Output the (X, Y) coordinate of the center of the cell containing the given text.  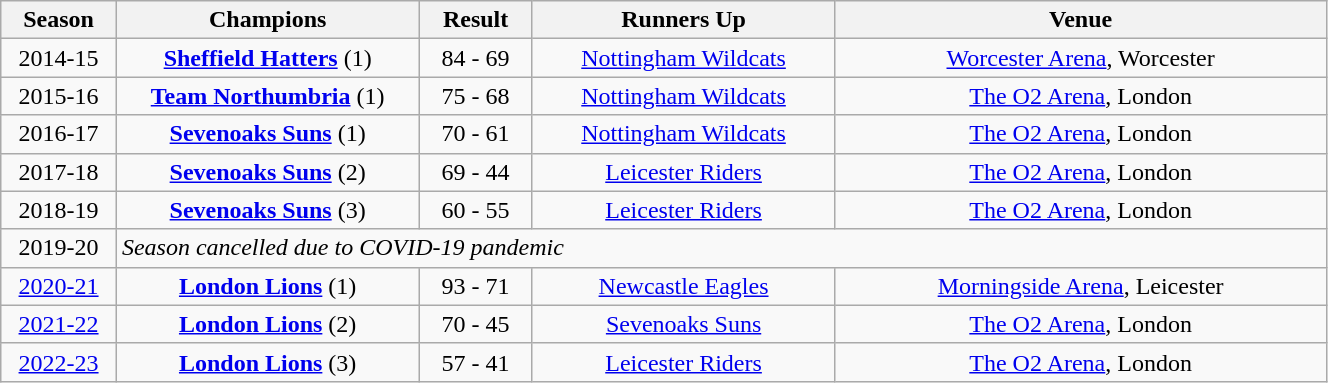
Sevenoaks Suns (684, 324)
60 - 55 (476, 210)
Morningside Arena, Leicester (1081, 286)
2021-22 (59, 324)
2015-16 (59, 96)
2016-17 (59, 134)
London Lions (1) (268, 286)
Worcester Arena, Worcester (1081, 58)
Season (59, 20)
London Lions (2) (268, 324)
London Lions (3) (268, 362)
2019-20 (59, 248)
70 - 61 (476, 134)
93 - 71 (476, 286)
Sevenoaks Suns (2) (268, 172)
Runners Up (684, 20)
Sevenoaks Suns (1) (268, 134)
75 - 68 (476, 96)
57 - 41 (476, 362)
69 - 44 (476, 172)
Sheffield Hatters (1) (268, 58)
Sevenoaks Suns (3) (268, 210)
Season cancelled due to COVID-19 pandemic (721, 248)
70 - 45 (476, 324)
Team Northumbria (1) (268, 96)
Champions (268, 20)
2017-18 (59, 172)
2020-21 (59, 286)
84 - 69 (476, 58)
2018-19 (59, 210)
Newcastle Eagles (684, 286)
2022-23 (59, 362)
Venue (1081, 20)
Result (476, 20)
2014-15 (59, 58)
